Determine the (x, y) coordinate at the center of the cell enclosing the given text.  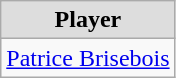
Patrice Brisebois (88, 58)
Player (88, 20)
